Detect which cell encompasses the target text, then output its [x, y] center coordinate. 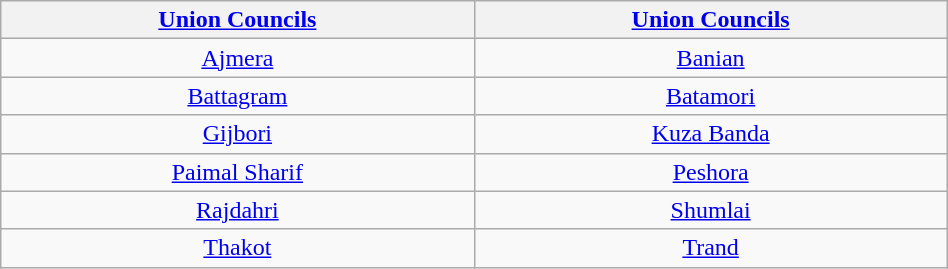
Banian [710, 58]
Rajdahri [238, 210]
Paimal Sharif [238, 172]
Ajmera [238, 58]
Trand [710, 248]
Gijbori [238, 134]
Batamori [710, 96]
Thakot [238, 248]
Battagram [238, 96]
Peshora [710, 172]
Kuza Banda [710, 134]
Shumlai [710, 210]
